Scan for the cell matching the given text and deliver its (x, y) coordinate at center. 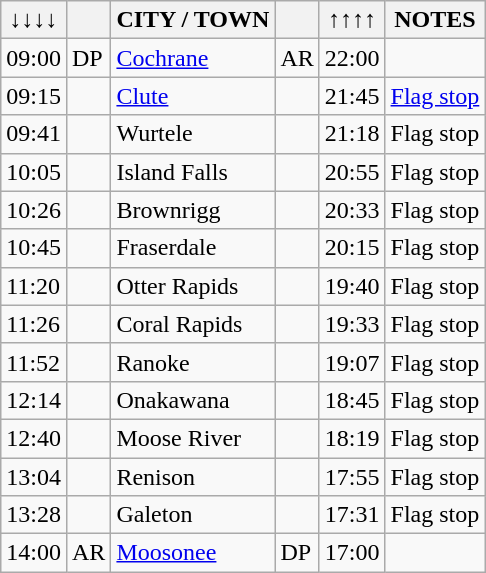
17:55 (352, 477)
19:40 (352, 286)
Galeton (193, 515)
19:07 (352, 362)
Brownrigg (193, 210)
20:55 (352, 172)
Moosonee (193, 553)
19:33 (352, 324)
18:19 (352, 438)
17:31 (352, 515)
10:45 (34, 248)
12:40 (34, 438)
12:14 (34, 400)
13:04 (34, 477)
14:00 (34, 553)
↓↓↓↓ (34, 20)
Otter Rapids (193, 286)
↑↑↑↑ (352, 20)
Renison (193, 477)
CITY / TOWN (193, 20)
11:52 (34, 362)
17:00 (352, 553)
NOTES (435, 20)
18:45 (352, 400)
Onakawana (193, 400)
20:33 (352, 210)
09:00 (34, 58)
Wurtele (193, 134)
21:45 (352, 96)
Island Falls (193, 172)
09:15 (34, 96)
11:20 (34, 286)
11:26 (34, 324)
10:05 (34, 172)
Cochrane (193, 58)
Fraserdale (193, 248)
Coral Rapids (193, 324)
10:26 (34, 210)
20:15 (352, 248)
Ranoke (193, 362)
13:28 (34, 515)
Clute (193, 96)
21:18 (352, 134)
09:41 (34, 134)
Moose River (193, 438)
22:00 (352, 58)
